Return the [X, Y] coordinate for the center point of the cell that contains the specified text.  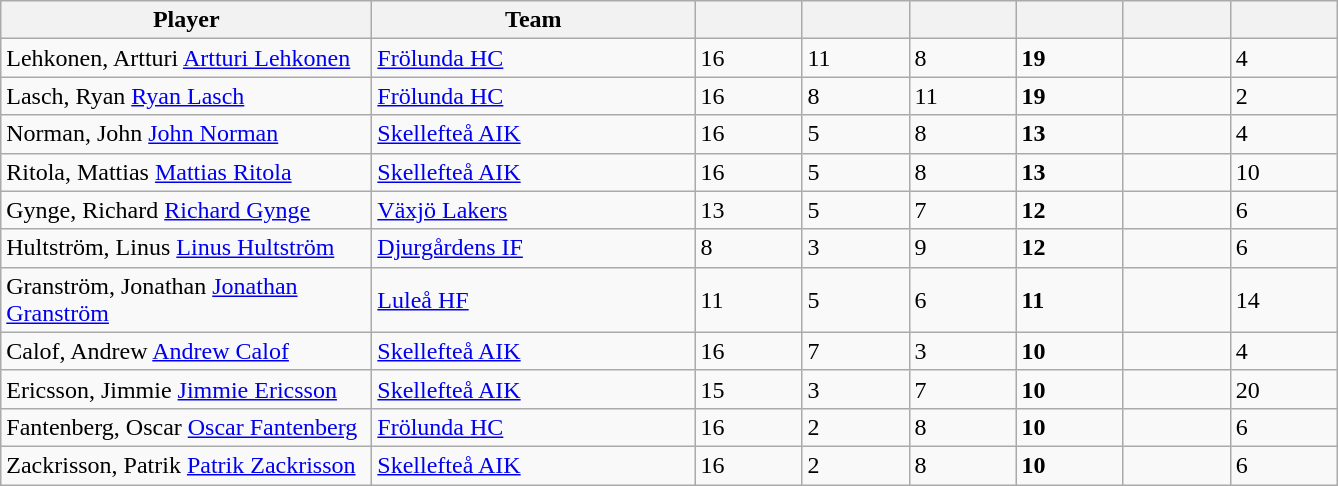
Ericsson, Jimmie Jimmie Ericsson [186, 389]
Team [534, 20]
Granström, Jonathan Jonathan Granström [186, 300]
Ritola, Mattias Mattias Ritola [186, 172]
9 [962, 248]
Lehkonen, Artturi Artturi Lehkonen [186, 58]
Hultström, Linus Linus Hultström [186, 248]
Norman, John John Norman [186, 134]
Luleå HF [534, 300]
Calof, Andrew Andrew Calof [186, 351]
Player [186, 20]
14 [1284, 300]
Gynge, Richard Richard Gynge [186, 210]
Fantenberg, Oscar Oscar Fantenberg [186, 427]
Växjö Lakers [534, 210]
20 [1284, 389]
Lasch, Ryan Ryan Lasch [186, 96]
Zackrisson, Patrik Patrik Zackrisson [186, 465]
15 [748, 389]
Djurgårdens IF [534, 248]
